Capture the cell that displays the provided text and extract its [X, Y] central coordinate. 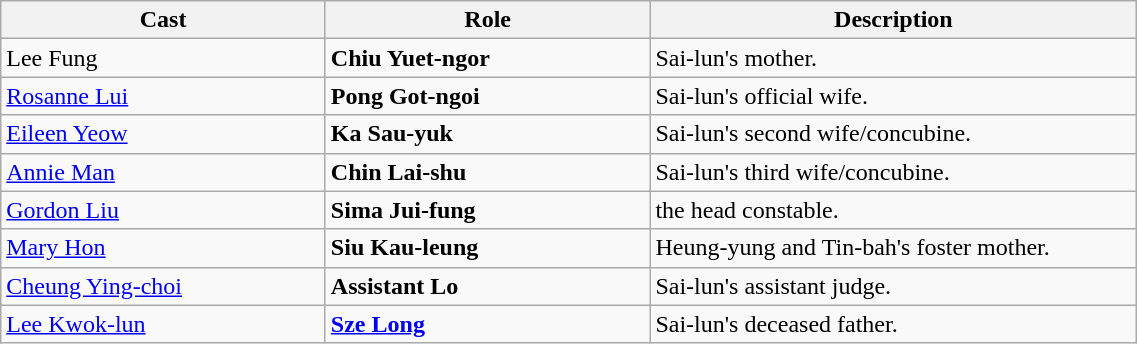
Mary Hon [164, 248]
Sai-lun's assistant judge. [894, 286]
Gordon Liu [164, 210]
Lee Fung [164, 58]
Sai-lun's mother. [894, 58]
Sai-lun's second wife/concubine. [894, 134]
Annie Man [164, 172]
Assistant Lo [488, 286]
Sai-lun's deceased father. [894, 324]
Rosanne Lui [164, 96]
Sai-lun's official wife. [894, 96]
Sze Long [488, 324]
Pong Got-ngoi [488, 96]
Eileen Yeow [164, 134]
the head constable. [894, 210]
Chin Lai-shu [488, 172]
Cast [164, 20]
Ka Sau-yuk [488, 134]
Chiu Yuet-ngor [488, 58]
Sima Jui-fung [488, 210]
Description [894, 20]
Lee Kwok-lun [164, 324]
Siu Kau-leung [488, 248]
Heung-yung and Tin-bah's foster mother. [894, 248]
Role [488, 20]
Sai-lun's third wife/concubine. [894, 172]
Cheung Ying-choi [164, 286]
